For the text-containing cell, return its midpoint in [x, y] coordinate format. 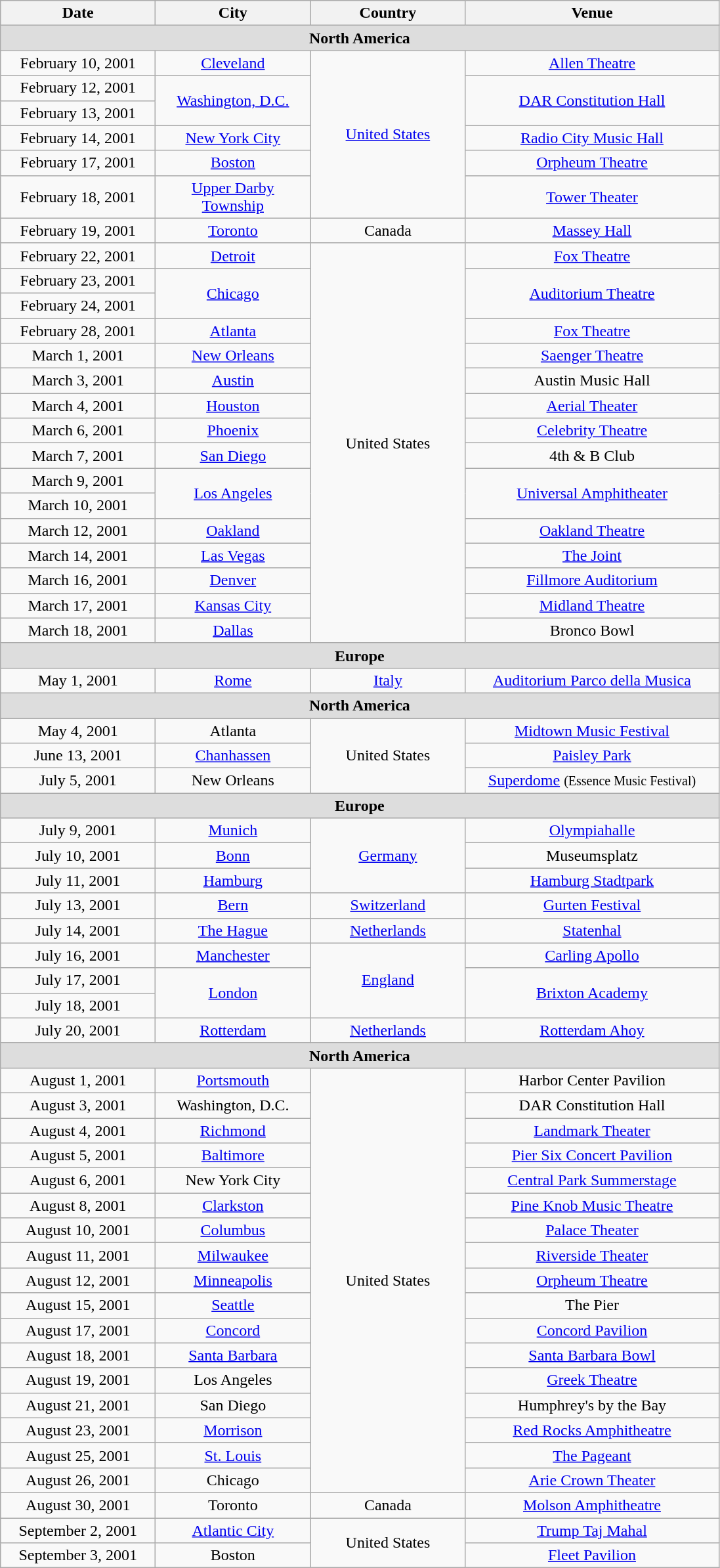
Superdome (Essence Music Festival) [592, 781]
February 10, 2001 [78, 63]
May 1, 2001 [78, 680]
Molson Amphitheatre [592, 1505]
Italy [388, 680]
February 18, 2001 [78, 197]
March 3, 2001 [78, 381]
February 19, 2001 [78, 230]
August 19, 2001 [78, 1380]
Clarkston [233, 1206]
March 18, 2001 [78, 630]
Olympiahalle [592, 831]
July 16, 2001 [78, 955]
August 26, 2001 [78, 1480]
Houston [233, 406]
Kansas City [233, 605]
Humphrey's by the Bay [592, 1405]
Seattle [233, 1305]
February 14, 2001 [78, 138]
August 12, 2001 [78, 1280]
August 30, 2001 [78, 1505]
Gurten Festival [592, 905]
August 3, 2001 [78, 1105]
Cleveland [233, 63]
Bern [233, 905]
Universal Amphitheater [592, 493]
July 5, 2001 [78, 781]
February 23, 2001 [78, 280]
August 6, 2001 [78, 1181]
Fleet Pavilion [592, 1556]
Morrison [233, 1430]
August 8, 2001 [78, 1206]
The Pageant [592, 1455]
Chanhassen [233, 756]
March 14, 2001 [78, 555]
Pier Six Concert Pavilion [592, 1156]
August 17, 2001 [78, 1330]
Midtown Music Festival [592, 731]
England [388, 980]
Oakland Theatre [592, 531]
August 18, 2001 [78, 1355]
March 12, 2001 [78, 531]
August 11, 2001 [78, 1255]
Atlantic City [233, 1531]
London [233, 993]
Fillmore Auditorium [592, 580]
City [233, 13]
The Hague [233, 930]
Baltimore [233, 1156]
Celebrity Theatre [592, 431]
July 10, 2001 [78, 856]
Munich [233, 831]
February 24, 2001 [78, 305]
Columbus [233, 1230]
March 9, 2001 [78, 481]
Rotterdam Ahoy [592, 1030]
Concord [233, 1330]
4th & B Club [592, 456]
Auditorium Theatre [592, 293]
Upper Darby Township [233, 197]
The Pier [592, 1305]
August 4, 2001 [78, 1130]
July 14, 2001 [78, 930]
August 25, 2001 [78, 1455]
Rome [233, 680]
Hamburg Stadtpark [592, 881]
July 11, 2001 [78, 881]
August 21, 2001 [78, 1405]
Germany [388, 856]
Trump Taj Mahal [592, 1531]
Detroit [233, 255]
June 13, 2001 [78, 756]
August 1, 2001 [78, 1080]
July 18, 2001 [78, 1005]
Manchester [233, 955]
March 7, 2001 [78, 456]
Portsmouth [233, 1080]
Carling Apollo [592, 955]
February 22, 2001 [78, 255]
March 4, 2001 [78, 406]
Midland Theatre [592, 605]
Austin Music Hall [592, 381]
Museumsplatz [592, 856]
February 12, 2001 [78, 88]
March 1, 2001 [78, 356]
Greek Theatre [592, 1380]
Riverside Theater [592, 1255]
Dallas [233, 630]
Allen Theatre [592, 63]
Radio City Music Hall [592, 138]
Central Park Summerstage [592, 1181]
Palace Theater [592, 1230]
March 10, 2001 [78, 506]
Auditorium Parco della Musica [592, 680]
Bronco Bowl [592, 630]
July 20, 2001 [78, 1030]
Santa Barbara [233, 1355]
March 17, 2001 [78, 605]
St. Louis [233, 1455]
Richmond [233, 1130]
February 28, 2001 [78, 330]
Denver [233, 580]
Pine Knob Music Theatre [592, 1206]
Aerial Theater [592, 406]
Country [388, 13]
August 5, 2001 [78, 1156]
August 15, 2001 [78, 1305]
Brixton Academy [592, 993]
September 2, 2001 [78, 1531]
March 6, 2001 [78, 431]
Saenger Theatre [592, 356]
Oakland [233, 531]
Red Rocks Amphitheatre [592, 1430]
Landmark Theater [592, 1130]
The Joint [592, 555]
May 4, 2001 [78, 731]
Tower Theater [592, 197]
Statenhal [592, 930]
September 3, 2001 [78, 1556]
Date [78, 13]
Hamburg [233, 881]
July 13, 2001 [78, 905]
Santa Barbara Bowl [592, 1355]
March 16, 2001 [78, 580]
Milwaukee [233, 1255]
Paisley Park [592, 756]
Switzerland [388, 905]
Bonn [233, 856]
Arie Crown Theater [592, 1480]
Venue [592, 13]
Austin [233, 381]
Las Vegas [233, 555]
Rotterdam [233, 1030]
Harbor Center Pavilion [592, 1080]
Minneapolis [233, 1280]
July 17, 2001 [78, 980]
February 13, 2001 [78, 113]
July 9, 2001 [78, 831]
Massey Hall [592, 230]
Phoenix [233, 431]
February 17, 2001 [78, 163]
Concord Pavilion [592, 1330]
August 23, 2001 [78, 1430]
August 10, 2001 [78, 1230]
